Scan for the cell matching the given text and deliver its [x, y] coordinate at center. 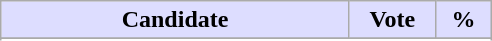
Candidate [176, 20]
% [463, 20]
Vote [392, 20]
